Provide the (x, y) coordinate of the cell's center where the given text is located.  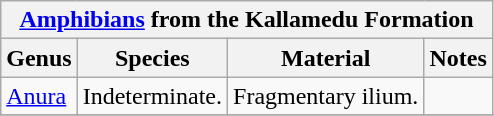
Amphibians from the Kallamedu Formation (247, 20)
Notes (458, 58)
Indeterminate. (152, 96)
Fragmentary ilium. (326, 96)
Species (152, 58)
Genus (39, 58)
Material (326, 58)
Anura (39, 96)
